Search for the cell housing the specified text and yield its [x, y] center coordinate. 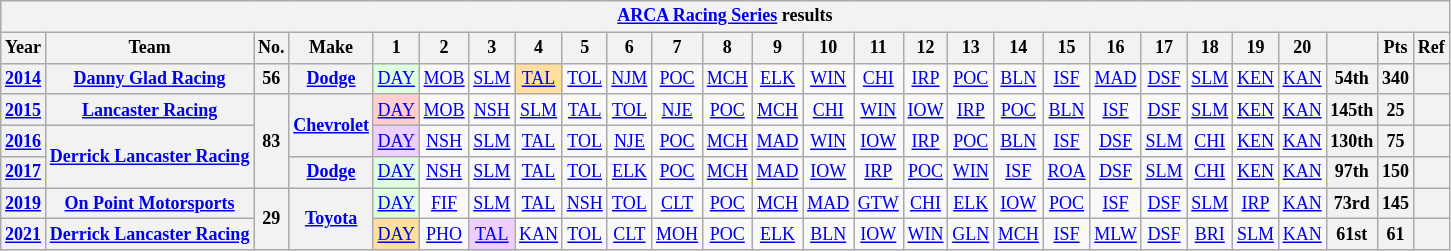
75 [1396, 140]
NJM [630, 78]
145 [1396, 204]
Pts [1396, 48]
61st [1352, 234]
16 [1116, 48]
PHO [444, 234]
Make [331, 48]
Danny Glad Racing [149, 78]
20 [1302, 48]
2017 [24, 172]
7 [678, 48]
54th [1352, 78]
25 [1396, 110]
11 [879, 48]
150 [1396, 172]
ARCA Racing Series results [725, 16]
Team [149, 48]
9 [778, 48]
19 [1256, 48]
145th [1352, 110]
14 [1019, 48]
Toyota [331, 219]
97th [1352, 172]
18 [1210, 48]
GTW [879, 204]
15 [1066, 48]
13 [971, 48]
2016 [24, 140]
29 [272, 219]
4 [539, 48]
GLN [971, 234]
On Point Motorsports [149, 204]
No. [272, 48]
10 [828, 48]
340 [1396, 78]
83 [272, 141]
Chevrolet [331, 125]
6 [630, 48]
2014 [24, 78]
MLW [1116, 234]
3 [492, 48]
12 [926, 48]
2 [444, 48]
MOH [678, 234]
BRI [1210, 234]
2015 [24, 110]
2021 [24, 234]
ROA [1066, 172]
73rd [1352, 204]
8 [727, 48]
17 [1164, 48]
5 [584, 48]
1 [396, 48]
56 [272, 78]
Year [24, 48]
Ref [1431, 48]
130th [1352, 140]
61 [1396, 234]
Lancaster Racing [149, 110]
2019 [24, 204]
FIF [444, 204]
